Extract the (x, y) coordinate from the center of the cell holding the provided text.  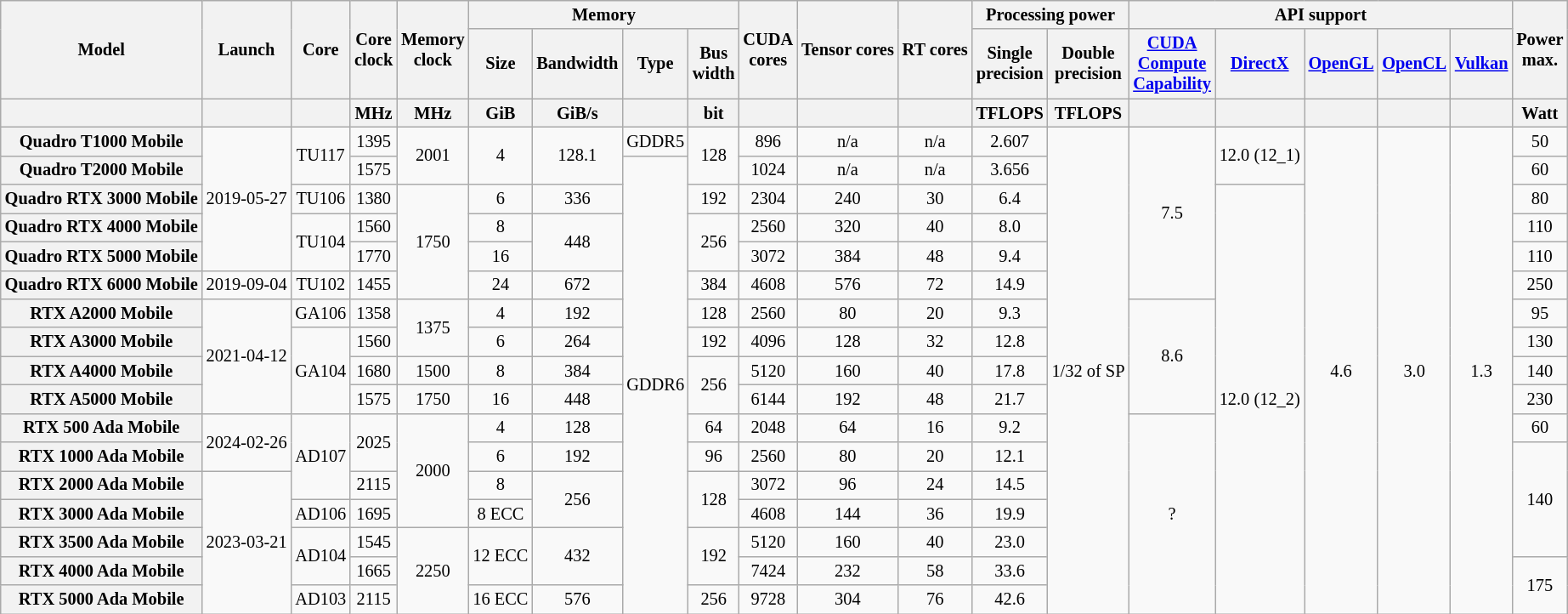
1380 (374, 199)
GA106 (320, 313)
Tensor cores (848, 49)
12.8 (1010, 342)
TU104 (320, 242)
1358 (374, 313)
GDDR5 (655, 141)
RTX 2000 Ada Mobile (102, 485)
12.1 (1010, 457)
Quadro T1000 Mobile (102, 141)
GA104 (320, 371)
72 (935, 285)
DirectX (1259, 64)
320 (848, 227)
2021-04-12 (246, 355)
API support (1321, 14)
1375 (433, 327)
8.6 (1171, 355)
12.0 (12_1) (1259, 155)
Size (500, 64)
2.607 (1010, 141)
7424 (768, 571)
1500 (433, 371)
23.0 (1010, 542)
TU117 (320, 155)
50 (1540, 141)
21.7 (1010, 399)
6.4 (1010, 199)
GiB (500, 113)
RTX A3000 Mobile (102, 342)
AD103 (320, 600)
3.656 (1010, 170)
Doubleprecision (1089, 64)
Core (320, 49)
2048 (768, 428)
AD104 (320, 556)
30 (935, 199)
95 (1540, 313)
bit (714, 113)
1/32 of SP (1089, 370)
2304 (768, 199)
RTX A5000 Mobile (102, 399)
1665 (374, 571)
42.6 (1010, 600)
32 (935, 342)
230 (1540, 399)
RTX 4000 Ada Mobile (102, 571)
Quadro T2000 Mobile (102, 170)
128.1 (577, 155)
Processing power (1050, 14)
8 ECC (500, 514)
58 (935, 571)
RTX A2000 Mobile (102, 313)
GiB/s (577, 113)
Coreclock (374, 49)
Type (655, 64)
672 (577, 285)
14.5 (1010, 485)
Memoryclock (433, 49)
336 (577, 199)
GDDR6 (655, 384)
TU106 (320, 199)
175 (1540, 585)
232 (848, 571)
130 (1540, 342)
TU102 (320, 285)
Launch (246, 49)
2023-03-21 (246, 542)
2019-05-27 (246, 198)
CUDAcores (768, 49)
76 (935, 600)
Memory (603, 14)
6144 (768, 399)
8.0 (1010, 227)
Vulkan (1481, 64)
250 (1540, 285)
12 ECC (500, 556)
AD107 (320, 456)
AD106 (320, 514)
12.0 (12_2) (1259, 400)
432 (577, 556)
Singleprecision (1010, 64)
2024-02-26 (246, 442)
Quadro RTX 4000 Mobile (102, 227)
9.4 (1010, 256)
1695 (374, 514)
1395 (374, 141)
33.6 (1010, 571)
Quadro RTX 5000 Mobile (102, 256)
9.3 (1010, 313)
9.2 (1010, 428)
144 (848, 514)
2025 (374, 442)
1545 (374, 542)
1770 (374, 256)
14.9 (1010, 285)
1.3 (1481, 370)
OpenCL (1414, 64)
7.5 (1171, 213)
Watt (1540, 113)
Powermax. (1540, 49)
2250 (433, 570)
4096 (768, 342)
RTX 500 Ada Mobile (102, 428)
2019-09-04 (246, 285)
RTX 5000 Ada Mobile (102, 600)
RTX 3500 Ada Mobile (102, 542)
RTX 3000 Ada Mobile (102, 514)
896 (768, 141)
Model (102, 49)
Quadro RTX 3000 Mobile (102, 199)
RT cores (935, 49)
1024 (768, 170)
304 (848, 600)
3.0 (1414, 370)
36 (935, 514)
264 (577, 342)
4.6 (1341, 370)
Buswidth (714, 64)
17.8 (1010, 371)
Quadro RTX 6000 Mobile (102, 285)
19.9 (1010, 514)
9728 (768, 600)
RTX 1000 Ada Mobile (102, 457)
16 ECC (500, 600)
1680 (374, 371)
1455 (374, 285)
Bandwidth (577, 64)
CUDAComputeCapability (1171, 64)
RTX A4000 Mobile (102, 371)
? (1171, 514)
2000 (433, 471)
240 (848, 199)
2001 (433, 155)
OpenGL (1341, 64)
